Search for the cell housing the specified text and yield its (X, Y) center coordinate. 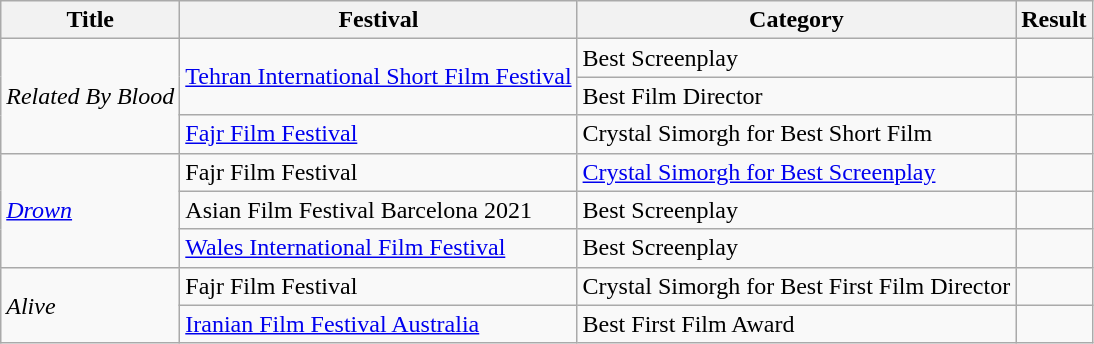
Title (90, 20)
Crystal Simorgh for Best Short Film (796, 134)
Best Film Director (796, 96)
Crystal Simorgh for Best First Film Director (796, 286)
Alive (90, 305)
Best First Film Award (796, 324)
Asian Film Festival Barcelona 2021 (378, 210)
Tehran International Short Film Festival (378, 77)
Drown (90, 210)
Wales International Film Festival (378, 248)
Iranian Film Festival Australia (378, 324)
Result (1054, 20)
Related By Blood (90, 96)
Crystal Simorgh for Best Screenplay (796, 172)
Festival (378, 20)
Category (796, 20)
